Capture the cell that displays the provided text and extract its [X, Y] central coordinate. 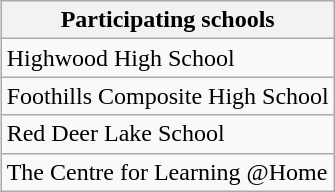
Red Deer Lake School [168, 134]
Foothills Composite High School [168, 96]
Participating schools [168, 20]
Highwood High School [168, 58]
The Centre for Learning @Home [168, 172]
